Capture the cell that displays the provided text and extract its [x, y] central coordinate. 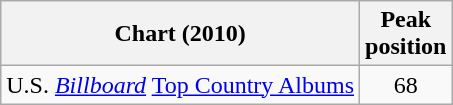
Peakposition [406, 34]
U.S. Billboard Top Country Albums [180, 85]
Chart (2010) [180, 34]
68 [406, 85]
